Provide the (x, y) coordinate of the cell's center where the given text is located.  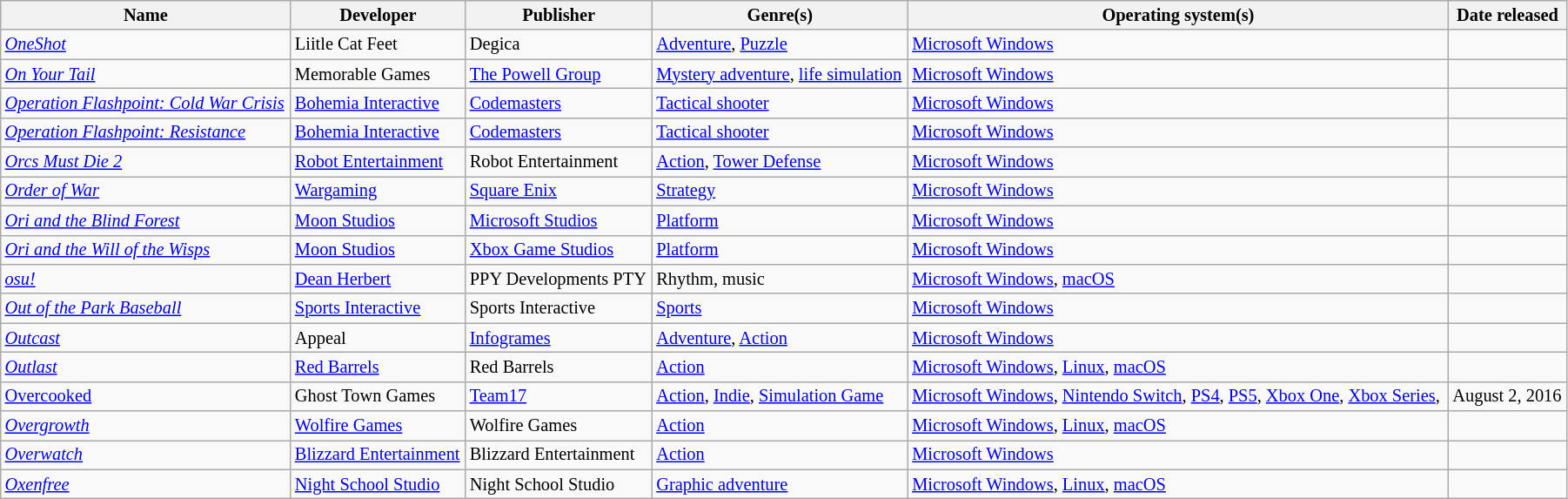
Ghost Town Games (378, 396)
Xbox Game Studios (559, 250)
PPY Developments PTY (559, 279)
Developer (378, 15)
Adventure, Action (780, 338)
Ori and the Will of the Wisps (146, 250)
osu! (146, 279)
Wargaming (378, 191)
Operating system(s) (1178, 15)
Outlast (146, 367)
Overcooked (146, 396)
Publisher (559, 15)
Microsoft Windows, macOS (1178, 279)
Genre(s) (780, 15)
Dean Herbert (378, 279)
On Your Tail (146, 74)
Mystery adventure, life simulation (780, 74)
Infogrames (559, 338)
OneShot (146, 44)
Adventure, Puzzle (780, 44)
Degica (559, 44)
Rhythm, music (780, 279)
Out of the Park Baseball (146, 308)
Strategy (780, 191)
Team17 (559, 396)
Orcs Must Die 2 (146, 162)
Action, Indie, Simulation Game (780, 396)
August 2, 2016 (1507, 396)
Liitle Cat Feet (378, 44)
Oxenfree (146, 484)
Overgrowth (146, 426)
Operation Flashpoint: Resistance (146, 132)
Square Enix (559, 191)
The Powell Group (559, 74)
Date released (1507, 15)
Microsoft Windows, Nintendo Switch, PS4, PS5, Xbox One, Xbox Series, (1178, 396)
Operation Flashpoint: Cold War Crisis (146, 103)
Outcast (146, 338)
Overwatch (146, 455)
Name (146, 15)
Memorable Games (378, 74)
Action, Tower Defense (780, 162)
Ori and the Blind Forest (146, 220)
Appeal (378, 338)
Microsoft Studios (559, 220)
Graphic adventure (780, 484)
Sports (780, 308)
Order of War (146, 191)
